Locate the cell with the specified text and output its (x, y) center coordinate. 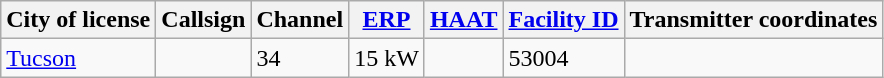
ERP (387, 20)
34 (300, 58)
Callsign (204, 20)
15 kW (387, 58)
HAAT (464, 20)
Tucson (78, 58)
53004 (564, 58)
Transmitter coordinates (754, 20)
Channel (300, 20)
Facility ID (564, 20)
City of license (78, 20)
